Detect which cell encompasses the target text, then output its (x, y) center coordinate. 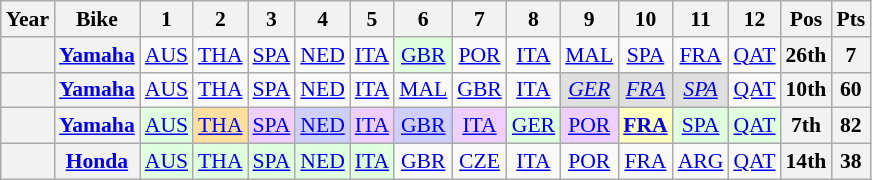
7th (806, 126)
ARG (701, 162)
8 (534, 19)
1 (166, 19)
38 (850, 162)
Honda (97, 162)
Pos (806, 19)
11 (701, 19)
Pts (850, 19)
60 (850, 90)
2 (220, 19)
10 (645, 19)
4 (322, 19)
82 (850, 126)
12 (754, 19)
14th (806, 162)
Year (28, 19)
6 (423, 19)
3 (272, 19)
26th (806, 55)
CZE (480, 162)
9 (589, 19)
Bike (97, 19)
10th (806, 90)
5 (372, 19)
